Output the [x, y] coordinate of the center of the cell containing the given text.  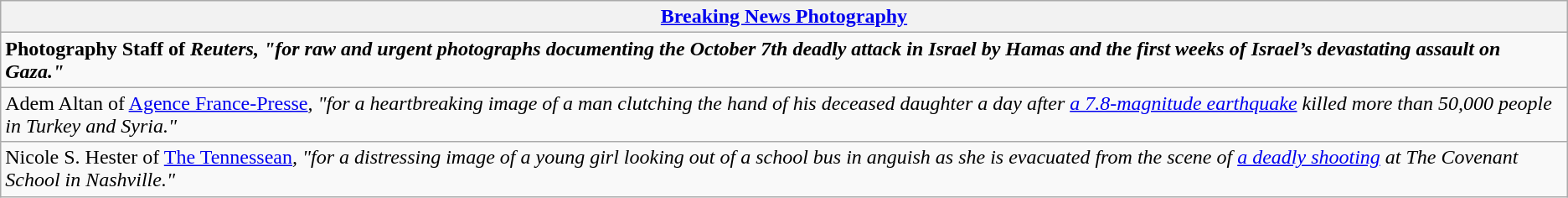
Breaking News Photography [784, 17]
